Provide the (X, Y) coordinate of the cell's center where the given text is located.  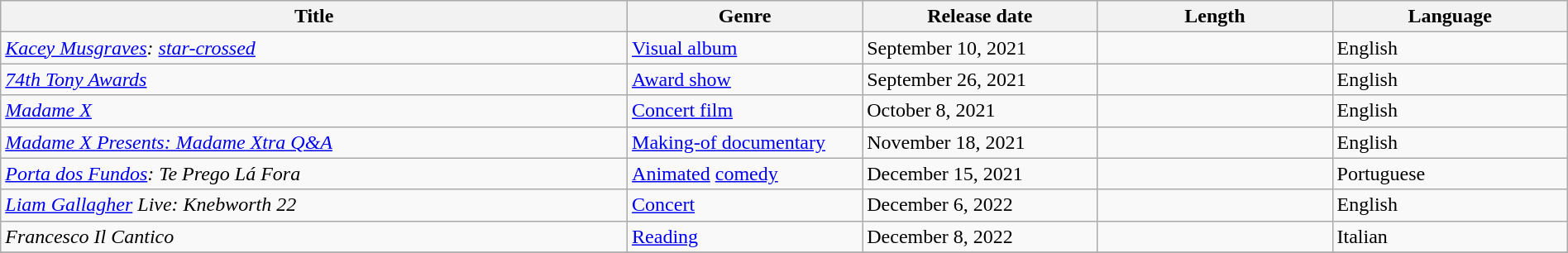
Porta dos Fundos: Te Prego Lá Fora (314, 174)
September 10, 2021 (980, 48)
December 6, 2022 (980, 205)
Concert (745, 205)
Madame X (314, 111)
Animated comedy (745, 174)
December 15, 2021 (980, 174)
November 18, 2021 (980, 142)
December 8, 2022 (980, 236)
Language (1450, 17)
Release date (980, 17)
October 8, 2021 (980, 111)
Visual album (745, 48)
Liam Gallagher Live: Knebworth 22 (314, 205)
Reading (745, 236)
Award show (745, 79)
Italian (1450, 236)
Madame X Presents: Madame Xtra Q&A (314, 142)
Title (314, 17)
Length (1215, 17)
Concert film (745, 111)
74th Tony Awards (314, 79)
September 26, 2021 (980, 79)
Francesco Il Cantico (314, 236)
Making-of documentary (745, 142)
Kacey Musgraves: star-crossed (314, 48)
Genre (745, 17)
Portuguese (1450, 174)
